Locate the cell with the specified text and output its [x, y] center coordinate. 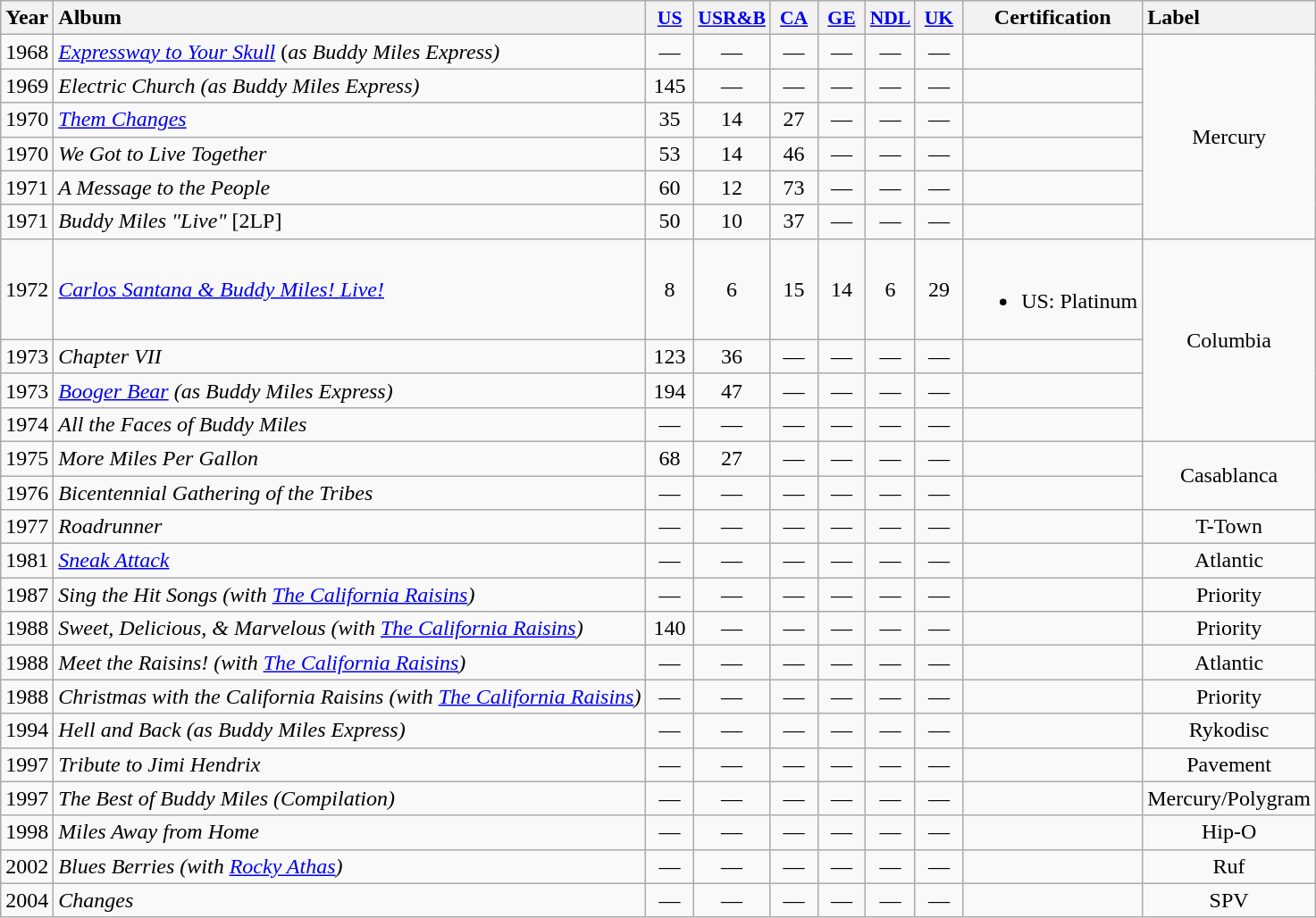
Them Changes [350, 120]
Changes [350, 900]
36 [732, 356]
Meet the Raisins! (with The California Raisins) [350, 663]
2002 [27, 866]
Casablanca [1229, 475]
Expressway to Your Skull (as Buddy Miles Express) [350, 52]
60 [670, 188]
Mercury [1229, 137]
Roadrunner [350, 527]
2004 [27, 900]
145 [670, 86]
8 [670, 289]
Mercury/Polygram [1229, 798]
Ruf [1229, 866]
1987 [27, 595]
29 [938, 289]
123 [670, 356]
Chapter VII [350, 356]
Rykodisc [1229, 730]
35 [670, 120]
1975 [27, 458]
46 [793, 154]
We Got to Live Together [350, 154]
12 [732, 188]
NDL [891, 18]
CA [793, 18]
1976 [27, 492]
Tribute to Jimi Hendrix [350, 764]
Christmas with the California Raisins (with The California Raisins) [350, 697]
US: Platinum [1052, 289]
1981 [27, 561]
Pavement [1229, 764]
Certification [1052, 18]
A Message to the People [350, 188]
Year [27, 18]
140 [670, 629]
Booger Bear (as Buddy Miles Express) [350, 390]
Bicentennial Gathering of the Tribes [350, 492]
T-Town [1229, 527]
Album [350, 18]
1998 [27, 832]
Columbia [1229, 339]
1974 [27, 424]
Label [1229, 18]
US [670, 18]
47 [732, 390]
Hip-O [1229, 832]
The Best of Buddy Miles (Compilation) [350, 798]
73 [793, 188]
37 [793, 221]
Hell and Back (as Buddy Miles Express) [350, 730]
GE [842, 18]
53 [670, 154]
All the Faces of Buddy Miles [350, 424]
Miles Away from Home [350, 832]
Sing the Hit Songs (with The California Raisins) [350, 595]
More Miles Per Gallon [350, 458]
15 [793, 289]
Carlos Santana & Buddy Miles! Live! [350, 289]
SPV [1229, 900]
50 [670, 221]
1972 [27, 289]
1969 [27, 86]
Blues Berries (with Rocky Athas) [350, 866]
UK [938, 18]
194 [670, 390]
1968 [27, 52]
Sweet, Delicious, & Marvelous (with The California Raisins) [350, 629]
1977 [27, 527]
10 [732, 221]
1994 [27, 730]
Sneak Attack [350, 561]
Electric Church (as Buddy Miles Express) [350, 86]
USR&B [732, 18]
Buddy Miles "Live" [2LP] [350, 221]
68 [670, 458]
